Return the (X, Y) coordinate for the center point of the cell that contains the specified text.  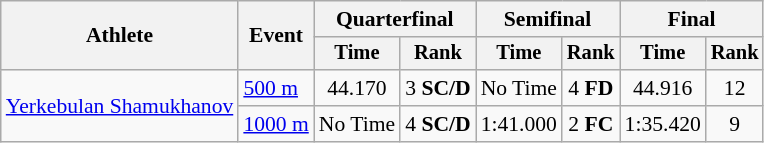
Yerkebulan Shamukhanov (120, 106)
Event (276, 36)
1:35.420 (663, 124)
9 (735, 124)
44.170 (357, 88)
1:41.000 (519, 124)
Quarterfinal (395, 19)
500 m (276, 88)
4 SC/D (438, 124)
44.916 (663, 88)
12 (735, 88)
Final (692, 19)
2 FC (591, 124)
Athlete (120, 36)
1000 m (276, 124)
3 SC/D (438, 88)
Semifinal (548, 19)
4 FD (591, 88)
